Extract the (X, Y) coordinate from the center of the cell holding the provided text.  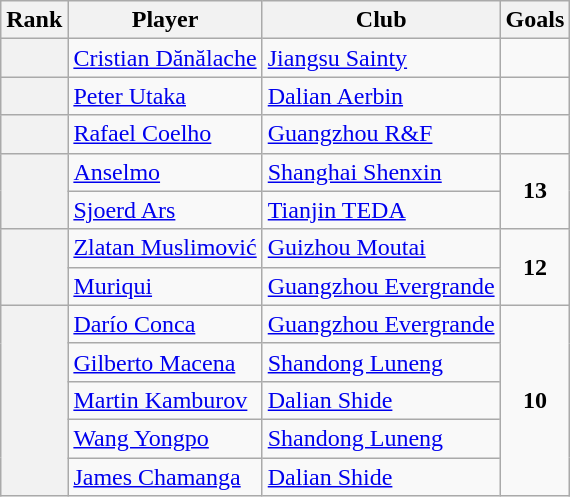
Wang Yongpo (165, 438)
Anselmo (165, 172)
Shanghai Shenxin (381, 172)
Guangzhou R&F (381, 134)
Goals (535, 20)
Rank (34, 20)
Zlatan Muslimović (165, 248)
Darío Conca (165, 324)
Sjoerd Ars (165, 210)
10 (535, 400)
Cristian Dănălache (165, 58)
James Chamanga (165, 477)
Tianjin TEDA (381, 210)
Martin Kamburov (165, 400)
Rafael Coelho (165, 134)
Peter Utaka (165, 96)
Club (381, 20)
12 (535, 267)
Muriqui (165, 286)
Guizhou Moutai (381, 248)
Player (165, 20)
Dalian Aerbin (381, 96)
13 (535, 191)
Jiangsu Sainty (381, 58)
Gilberto Macena (165, 362)
